Locate the cell with the specified text and output its (x, y) center coordinate. 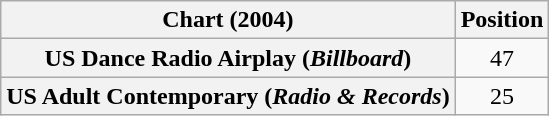
Chart (2004) (228, 20)
47 (502, 58)
25 (502, 96)
US Adult Contemporary (Radio & Records) (228, 96)
US Dance Radio Airplay (Billboard) (228, 58)
Position (502, 20)
